Search for the cell housing the specified text and yield its [X, Y] center coordinate. 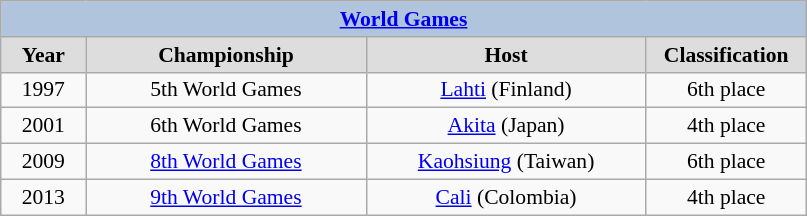
9th World Games [226, 197]
8th World Games [226, 162]
World Games [404, 19]
6th World Games [226, 126]
Classification [726, 55]
2013 [44, 197]
5th World Games [226, 90]
Akita (Japan) [506, 126]
2001 [44, 126]
Lahti (Finland) [506, 90]
1997 [44, 90]
Year [44, 55]
2009 [44, 162]
Cali (Colombia) [506, 197]
Kaohsiung (Taiwan) [506, 162]
Host [506, 55]
Championship [226, 55]
